Capture the cell that displays the provided text and extract its (x, y) central coordinate. 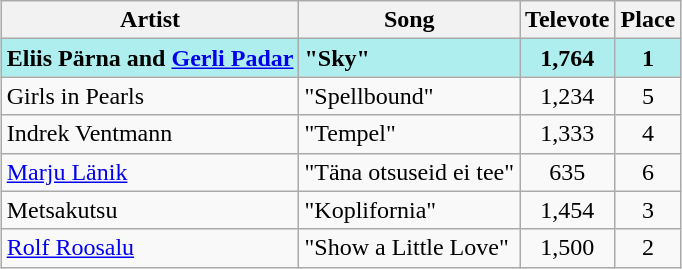
Song (410, 20)
1,333 (568, 134)
Metsakutsu (150, 210)
"Sky" (410, 58)
Rolf Roosalu (150, 248)
5 (648, 96)
"Täna otsuseid ei tee" (410, 172)
Eliis Pärna and Gerli Padar (150, 58)
Televote (568, 20)
Indrek Ventmann (150, 134)
Place (648, 20)
3 (648, 210)
1,764 (568, 58)
2 (648, 248)
Artist (150, 20)
635 (568, 172)
1,454 (568, 210)
"Show a Little Love" (410, 248)
1,500 (568, 248)
4 (648, 134)
1 (648, 58)
"Spellbound" (410, 96)
"Koplifornia" (410, 210)
"Tempel" (410, 134)
Marju Länik (150, 172)
Girls in Pearls (150, 96)
6 (648, 172)
1,234 (568, 96)
